Determine the (X, Y) coordinate at the center of the cell enclosing the given text.  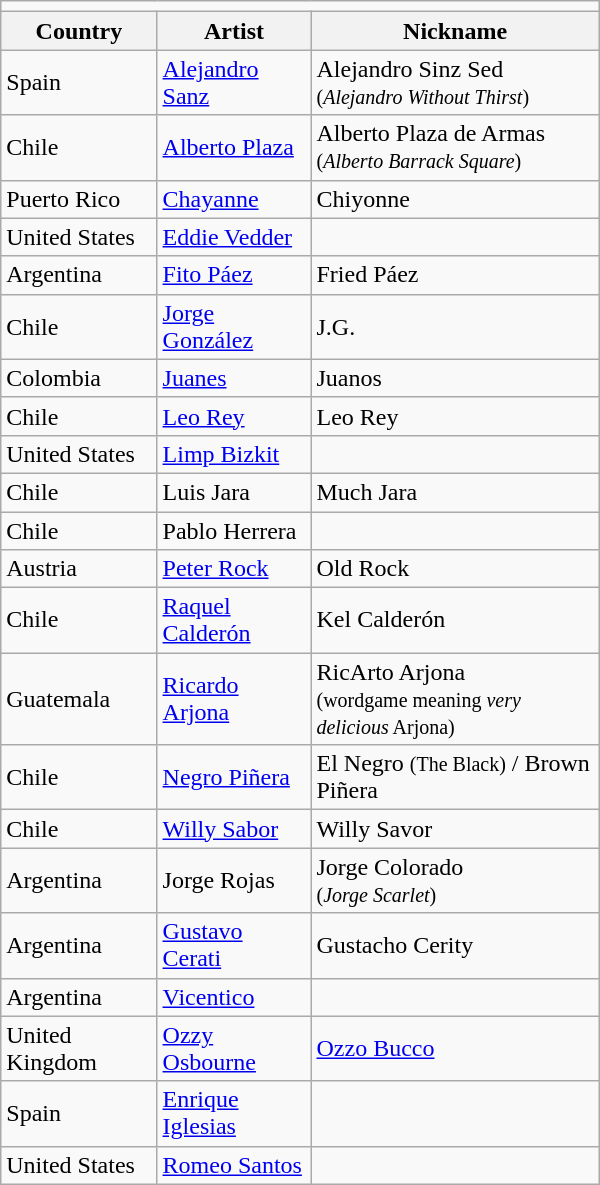
Jorge González (234, 326)
RicArto Arjona (wordgame meaning very delicious Arjona) (455, 699)
Old Rock (455, 569)
Colombia (79, 378)
Alberto Plaza (234, 148)
Luis Jara (234, 492)
Country (79, 31)
Pablo Herrera (234, 531)
Puerto Rico (79, 199)
Alejandro Sinz Sed (Alejandro Without Thirst) (455, 82)
Willy Sabor (234, 829)
Jorge Colorado (Jorge Scarlet) (455, 880)
Limp Bizkit (234, 454)
Raquel Calderón (234, 620)
Willy Savor (455, 829)
Jorge Rojas (234, 880)
Guatemala (79, 699)
Eddie Vedder (234, 237)
Romeo Santos (234, 1165)
Austria (79, 569)
Vicentico (234, 997)
Fito Páez (234, 275)
Ozzy Osbourne (234, 1048)
Chayanne (234, 199)
Chiyonne (455, 199)
J.G. (455, 326)
Artist (234, 31)
Enrique Iglesias (234, 1114)
Fried Páez (455, 275)
Alejandro Sanz (234, 82)
Gustavo Cerati (234, 946)
Peter Rock (234, 569)
Much Jara (455, 492)
Kel Calderón (455, 620)
Gustacho Cerity (455, 946)
Ozzo Bucco (455, 1048)
Juanes (234, 378)
Negro Piñera (234, 778)
El Negro (The Black) / Brown Piñera (455, 778)
Nickname (455, 31)
Alberto Plaza de Armas (Alberto Barrack Square) (455, 148)
Ricardo Arjona (234, 699)
Juanos (455, 378)
United Kingdom (79, 1048)
